Locate the cell with the specified text and output its (x, y) center coordinate. 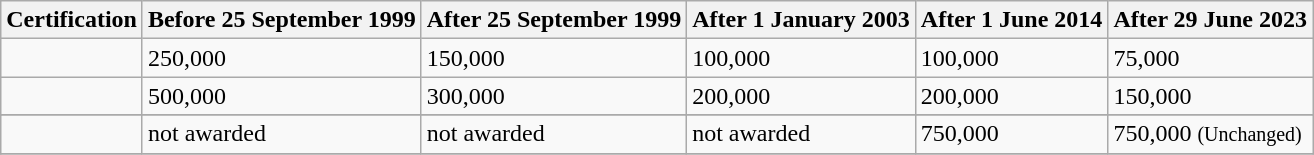
Certification (72, 20)
After 1 January 2003 (802, 20)
75,000 (1210, 58)
750,000 (Unchanged) (1210, 134)
After 25 September 1999 (554, 20)
250,000 (282, 58)
Before 25 September 1999 (282, 20)
750,000 (1012, 134)
300,000 (554, 96)
After 1 June 2014 (1012, 20)
500,000 (282, 96)
After 29 June 2023 (1210, 20)
